Determine the [X, Y] coordinate at the center of the cell enclosing the given text.  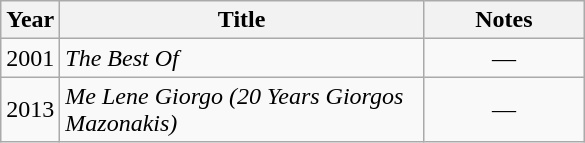
Notes [504, 20]
2001 [30, 58]
The Best Of [242, 58]
Title [242, 20]
2013 [30, 110]
Me Lene Giorgo (20 Years Giorgos Mazonakis) [242, 110]
Year [30, 20]
